Return [x, y] of the center of cell containing provided text 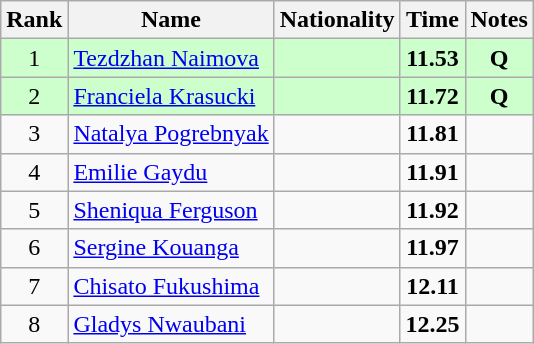
Sheniqua Ferguson [171, 210]
Rank [34, 20]
11.53 [432, 58]
1 [34, 58]
4 [34, 172]
Chisato Fukushima [171, 286]
12.25 [432, 324]
Franciela Krasucki [171, 96]
Gladys Nwaubani [171, 324]
Nationality [337, 20]
11.92 [432, 210]
11.72 [432, 96]
Notes [499, 20]
3 [34, 134]
11.81 [432, 134]
Emilie Gaydu [171, 172]
6 [34, 248]
Time [432, 20]
8 [34, 324]
Name [171, 20]
7 [34, 286]
11.91 [432, 172]
2 [34, 96]
11.97 [432, 248]
Sergine Kouanga [171, 248]
12.11 [432, 286]
Natalya Pogrebnyak [171, 134]
Tezdzhan Naimova [171, 58]
5 [34, 210]
